Pinpoint the cell where the given text exists, returning its (x, y) midpoint coordinate. 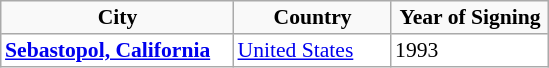
Sebastopol, California (117, 50)
Year of Signing (470, 18)
United States (313, 50)
1993 (470, 50)
City (117, 18)
Country (313, 18)
